Scan for the cell matching the given text and deliver its [X, Y] coordinate at center. 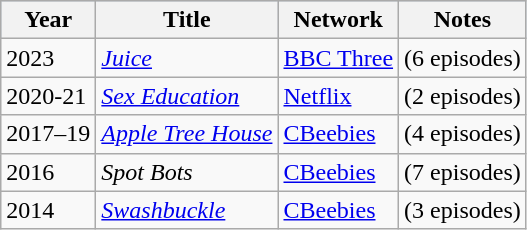
Apple Tree House [187, 134]
Spot Bots [187, 172]
2020-21 [48, 96]
Juice [187, 58]
Sex Education [187, 96]
Title [187, 20]
(7 episodes) [463, 172]
2016 [48, 172]
Network [338, 20]
Swashbuckle [187, 210]
2023 [48, 58]
(2 episodes) [463, 96]
(3 episodes) [463, 210]
(6 episodes) [463, 58]
Notes [463, 20]
2014 [48, 210]
Netflix [338, 96]
BBC Three [338, 58]
(4 episodes) [463, 134]
2017–19 [48, 134]
Year [48, 20]
